Scan for the cell matching the given text and deliver its (X, Y) coordinate at center. 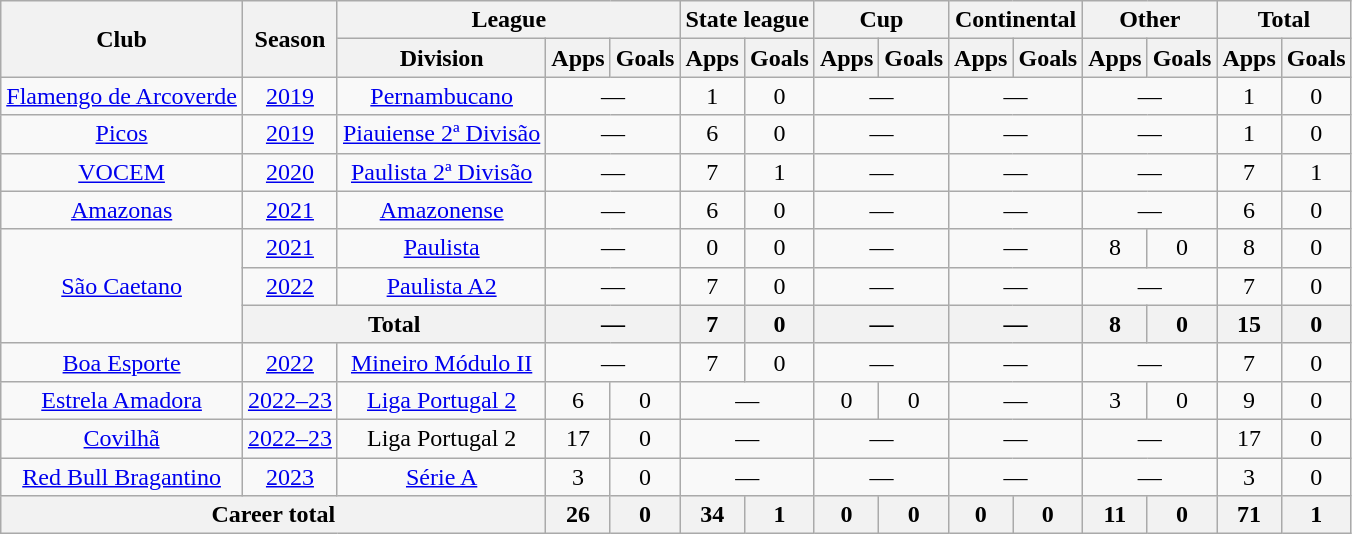
Division (441, 58)
Pernambucano (441, 96)
Cup (881, 20)
State league (747, 20)
Season (290, 39)
71 (1249, 515)
Other (1150, 20)
Boa Esporte (122, 362)
2023 (290, 477)
Mineiro Módulo II (441, 362)
VOCEM (122, 172)
Picos (122, 134)
Piauiense 2ª Divisão (441, 134)
26 (578, 515)
34 (712, 515)
Continental (1016, 20)
Red Bull Bragantino (122, 477)
Covilhã (122, 438)
11 (1115, 515)
Amazonas (122, 210)
Estrela Amadora (122, 400)
Série A (441, 477)
São Caetano (122, 286)
Flamengo de Arcoverde (122, 96)
2020 (290, 172)
9 (1249, 400)
Amazonense (441, 210)
Paulista (441, 248)
15 (1249, 324)
Career total (274, 515)
Paulista A2 (441, 286)
Club (122, 39)
Paulista 2ª Divisão (441, 172)
League (508, 20)
